Search for the cell housing the specified text and yield its [X, Y] center coordinate. 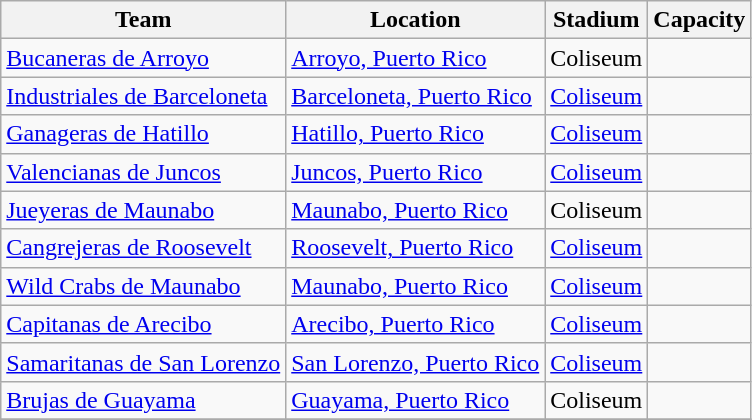
Hatillo, Puerto Rico [416, 134]
Wild Crabs de Maunabo [144, 286]
Arroyo, Puerto Rico [416, 58]
Roosevelt, Puerto Rico [416, 248]
Guayama, Puerto Rico [416, 400]
Team [144, 20]
Ganageras de Hatillo [144, 134]
Bucaneras de Arroyo [144, 58]
Juncos, Puerto Rico [416, 172]
Industriales de Barceloneta [144, 96]
Capitanas de Arecibo [144, 324]
Arecibo, Puerto Rico [416, 324]
Location [416, 20]
San Lorenzo, Puerto Rico [416, 362]
Barceloneta, Puerto Rico [416, 96]
Brujas de Guayama [144, 400]
Jueyeras de Maunabo [144, 210]
Stadium [596, 20]
Valencianas de Juncos [144, 172]
Samaritanas de San Lorenzo [144, 362]
Capacity [700, 20]
Cangrejeras de Roosevelt [144, 248]
